Identify which cell holds the provided text, then report its [X, Y] central coordinate. 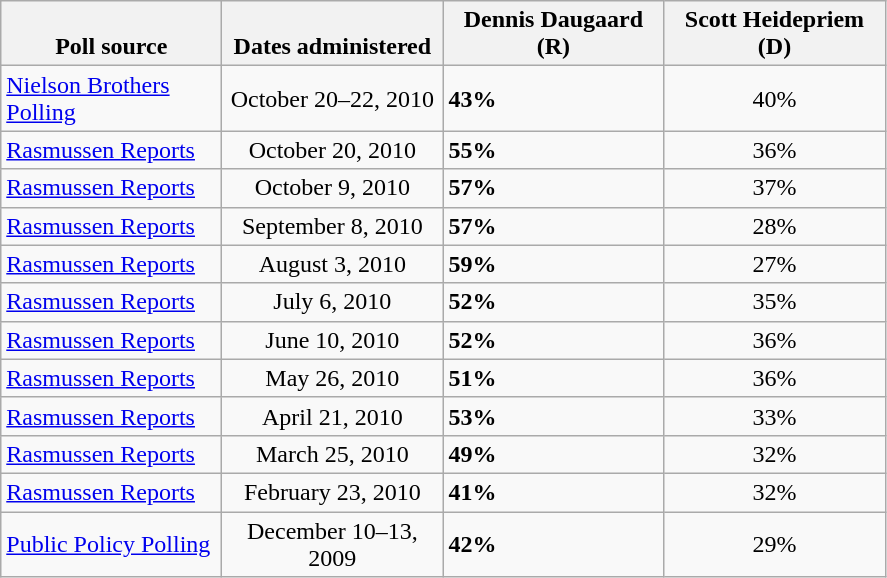
April 21, 2010 [332, 416]
35% [774, 302]
53% [554, 416]
27% [774, 264]
Public Policy Polling [112, 544]
December 10–13, 2009 [332, 544]
March 25, 2010 [332, 454]
28% [774, 226]
Poll source [112, 34]
February 23, 2010 [332, 492]
51% [554, 378]
41% [554, 492]
59% [554, 264]
42% [554, 544]
October 20, 2010 [332, 150]
Nielson Brothers Polling [112, 98]
Dennis Daugaard (R) [554, 34]
55% [554, 150]
September 8, 2010 [332, 226]
33% [774, 416]
43% [554, 98]
37% [774, 188]
July 6, 2010 [332, 302]
June 10, 2010 [332, 340]
May 26, 2010 [332, 378]
October 20–22, 2010 [332, 98]
Dates administered [332, 34]
29% [774, 544]
Scott Heidepriem (D) [774, 34]
40% [774, 98]
August 3, 2010 [332, 264]
October 9, 2010 [332, 188]
49% [554, 454]
